Identify which cell holds the provided text, then report its (X, Y) central coordinate. 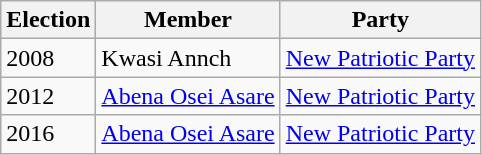
2008 (48, 58)
2016 (48, 134)
Kwasi Annch (188, 58)
Member (188, 20)
Party (380, 20)
2012 (48, 96)
Election (48, 20)
